Pinpoint the cell where the given text exists, returning its (X, Y) midpoint coordinate. 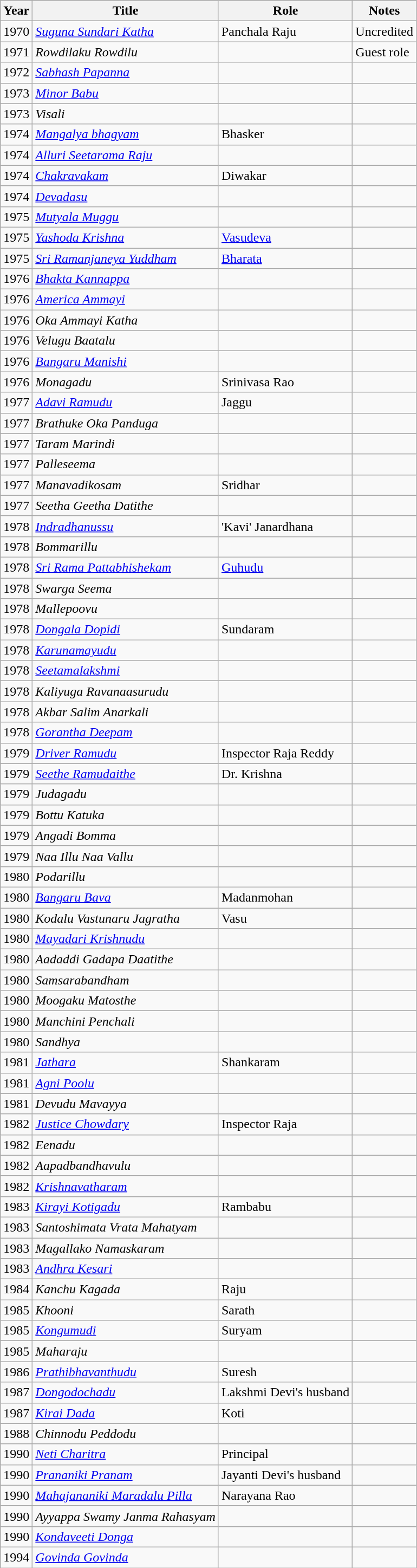
Velugu Baatalu (126, 341)
Adavi Ramudu (126, 403)
Maharaju (126, 1351)
Visali (126, 114)
Rambabu (285, 1207)
Prananiki Pranam (126, 1475)
Suguna Sundari Katha (126, 31)
Kaliyuga Ravanaasurudu (126, 691)
Kodalu Vastunaru Jagratha (126, 918)
Vasu (285, 918)
Lakshmi Devi's husband (285, 1392)
Mallepoovu (126, 609)
Sri Rama Pattabhishekam (126, 567)
Moogaku Matosthe (126, 1001)
Taram Marindi (126, 444)
Sri Ramanjaneya Yuddham (126, 258)
Dr. Krishna (285, 774)
Santoshimata Vrata Mahatyam (126, 1227)
Brathuke Oka Panduga (126, 423)
Aapadbandhavulu (126, 1165)
1970 (16, 31)
Alluri Seetarama Raju (126, 155)
Panchala Raju (285, 31)
Bottu Katuka (126, 815)
Suresh (285, 1372)
Jathara (126, 1062)
Judagadu (126, 794)
Neti Charitra (126, 1454)
Eenadu (126, 1145)
Govinda Govinda (126, 1557)
Akbar Salim Anarkali (126, 712)
Sarath (285, 1310)
Naa Illu Naa Vallu (126, 856)
Mutyala Muggu (126, 217)
Koti (285, 1413)
Yashoda Krishna (126, 237)
Bhasker (285, 134)
Mayadari Krishnudu (126, 939)
'Kavi' Janardhana (285, 526)
Notes (385, 11)
Chakravakam (126, 176)
Kirai Dada (126, 1413)
Oka Ammayi Katha (126, 320)
Devudu Mavayya (126, 1104)
Sandhya (126, 1042)
Bangaru Bava (126, 897)
Manavadikosam (126, 485)
Manchini Penchali (126, 1021)
Jaggu (285, 403)
Angadi Bomma (126, 835)
Minor Babu (126, 93)
Chinnodu Peddodu (126, 1434)
Bhakta Kannappa (126, 279)
Magallako Namaskaram (126, 1248)
Seetamalakshmi (126, 671)
1994 (16, 1557)
Karunamayudu (126, 650)
Palleseema (126, 464)
Sridhar (285, 485)
Aadaddi Gadapa Daatithe (126, 960)
Bommarillu (126, 547)
1986 (16, 1372)
1984 (16, 1290)
Guhudu (285, 567)
Seethe Ramudaithe (126, 774)
Mahajananiki Maradalu Pilla (126, 1495)
America Ammayi (126, 300)
Prathibhavanthudu (126, 1372)
Samsarabandham (126, 980)
Inspector Raja Reddy (285, 753)
Jayanti Devi's husband (285, 1475)
Kondaveeti Donga (126, 1537)
Madanmohan (285, 897)
Swarga Seema (126, 588)
Title (126, 11)
Inspector Raja (285, 1124)
Sundaram (285, 630)
Seetha Geetha Datithe (126, 506)
Agni Poolu (126, 1083)
Podarillu (126, 877)
Year (16, 11)
Kongumudi (126, 1331)
Gorantha Deepam (126, 733)
Bharata (285, 258)
Suryam (285, 1331)
Monagadu (126, 382)
Bangaru Manishi (126, 361)
Rowdilaku Rowdilu (126, 52)
Narayana Rao (285, 1495)
Uncredited (385, 31)
Dongodochadu (126, 1392)
Shankaram (285, 1062)
Diwakar (285, 176)
Andhra Kesari (126, 1269)
1971 (16, 52)
Guest role (385, 52)
Ayyappa Swamy Janma Rahasyam (126, 1516)
Khooni (126, 1310)
Krishnavatharam (126, 1186)
Role (285, 11)
Driver Ramudu (126, 753)
1972 (16, 73)
Mangalya bhagyam (126, 134)
Indradhanussu (126, 526)
Dongala Dopidi (126, 630)
1988 (16, 1434)
Principal (285, 1454)
Raju (285, 1290)
Srinivasa Rao (285, 382)
Kirayi Kotigadu (126, 1207)
Kanchu Kagada (126, 1290)
Devadasu (126, 196)
Justice Chowdary (126, 1124)
Sabhash Papanna (126, 73)
Vasudeva (285, 237)
